Extract the (x, y) coordinate from the center of the cell holding the provided text.  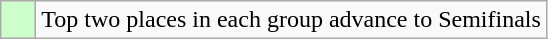
Top two places in each group advance to Semifinals (292, 20)
